Determine the [X, Y] coordinate at the center of the cell enclosing the given text.  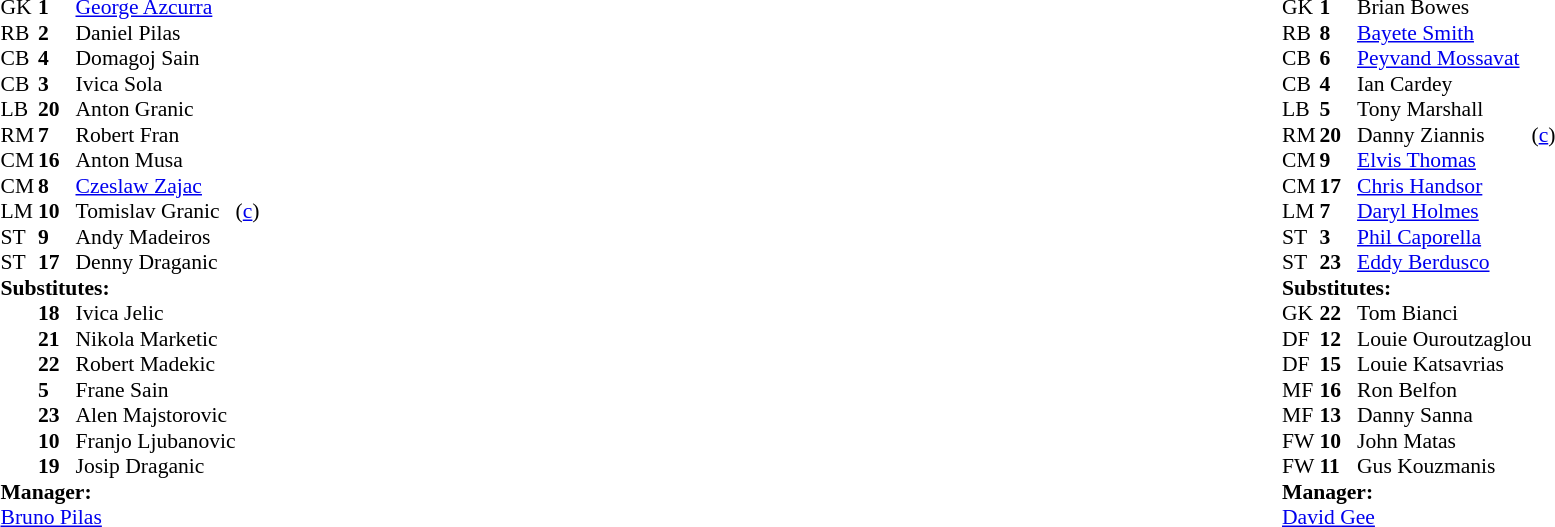
Czeslaw Zajac [156, 186]
Chris Handsor [1444, 186]
Elvis Thomas [1444, 161]
GK [1301, 313]
Tom Bianci [1444, 313]
Louie Katsavrias [1444, 365]
Nikola Marketic [156, 339]
Robert Fran [156, 135]
Domagoj Sain [156, 59]
Louie Ouroutzaglou [1444, 339]
Danny Sanna [1444, 415]
Eddy Berdusco [1444, 263]
19 [57, 467]
John Matas [1444, 441]
Daniel Pilas [156, 33]
Ian Cardey [1444, 84]
15 [1339, 365]
13 [1339, 415]
Phil Caporella [1444, 237]
Ivica Sola [156, 84]
Josip Draganic [156, 467]
Tomislav Granic [156, 211]
Anton Musa [156, 161]
Franjo Ljubanovic [156, 441]
18 [57, 313]
Denny Draganic [156, 263]
Ron Belfon [1444, 390]
Frane Sain [156, 390]
Andy Madeiros [156, 237]
Daryl Holmes [1444, 211]
Alen Majstorovic [156, 415]
2 [57, 33]
Anton Granic [156, 109]
Danny Ziannis [1444, 135]
Ivica Jelic [156, 313]
Gus Kouzmanis [1444, 467]
21 [57, 339]
Bayete Smith [1444, 33]
Tony Marshall [1444, 109]
6 [1339, 59]
Robert Madekic [156, 365]
12 [1339, 339]
11 [1339, 467]
Peyvand Mossavat [1444, 59]
